Determine the [x, y] coordinate at the center of the cell enclosing the given text.  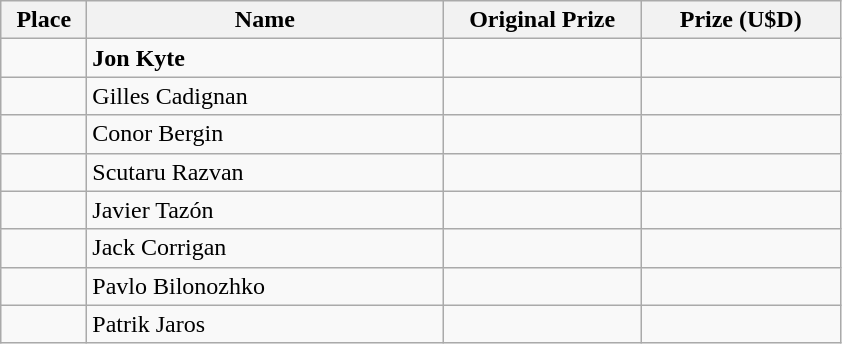
Scutaru Razvan [265, 172]
Original Prize [542, 20]
Patrik Jaros [265, 324]
Jon Kyte [265, 58]
Jack Corrigan [265, 248]
Javier Tazón [265, 210]
Name [265, 20]
Place [44, 20]
Prize (U$D) [740, 20]
Gilles Cadignan [265, 96]
Pavlo Bilonozhko [265, 286]
Conor Bergin [265, 134]
